Capture the cell that displays the provided text and extract its (x, y) central coordinate. 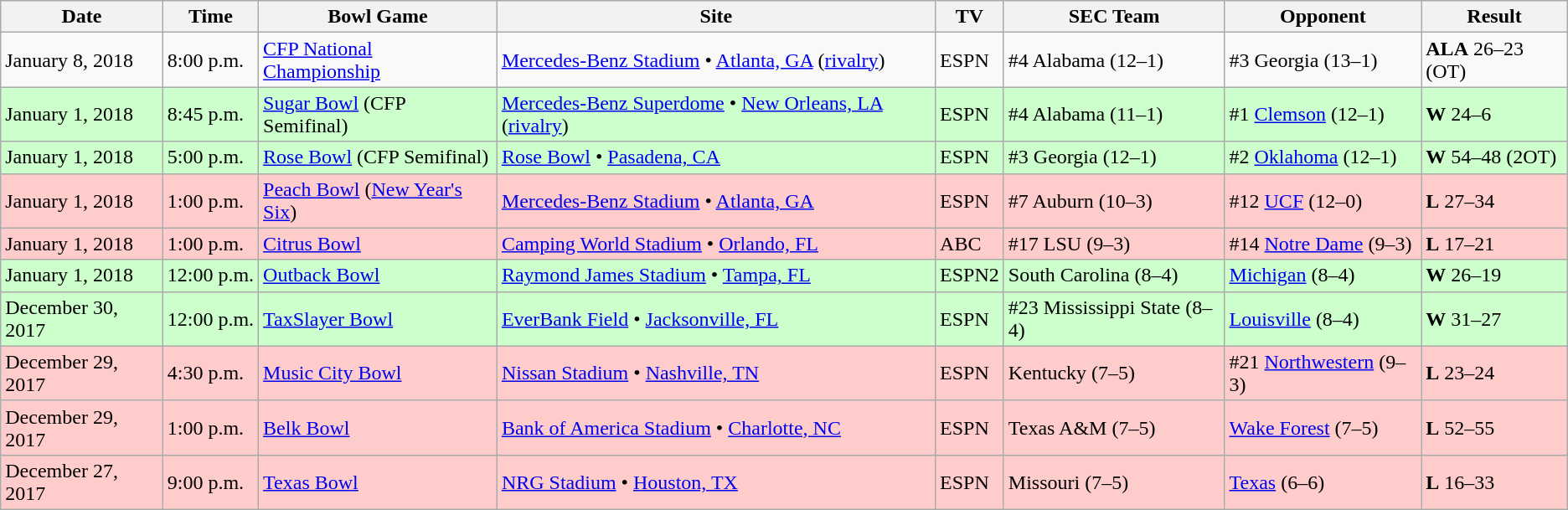
Kentucky (7–5) (1114, 373)
January 8, 2018 (82, 60)
#17 LSU (9–3) (1114, 244)
Raymond James Stadium • Tampa, FL (715, 276)
#1 Clemson (12–1) (1323, 114)
Citrus Bowl (379, 244)
Bowl Game (379, 17)
#3 Georgia (13–1) (1323, 60)
9:00 p.m. (210, 482)
#14 Notre Dame (9–3) (1323, 244)
Nissan Stadium • Nashville, TN (715, 373)
SEC Team (1114, 17)
Date (82, 17)
TV (970, 17)
Missouri (7–5) (1114, 482)
#2 Oklahoma (12–1) (1323, 157)
Camping World Stadium • Orlando, FL (715, 244)
Music City Bowl (379, 373)
W 24–6 (1494, 114)
L 27–34 (1494, 201)
#7 Auburn (10–3) (1114, 201)
Texas Bowl (379, 482)
#12 UCF (12–0) (1323, 201)
L 52–55 (1494, 427)
#21 Northwestern (9–3) (1323, 373)
CFP National Championship (379, 60)
Texas (6–6) (1323, 482)
Belk Bowl (379, 427)
Rose Bowl (CFP Semifinal) (379, 157)
Texas A&M (7–5) (1114, 427)
Outback Bowl (379, 276)
Sugar Bowl (CFP Semifinal) (379, 114)
8:00 p.m. (210, 60)
Peach Bowl (New Year's Six) (379, 201)
Bank of America Stadium • Charlotte, NC (715, 427)
December 27, 2017 (82, 482)
NRG Stadium • Houston, TX (715, 482)
EverBank Field • Jacksonville, FL (715, 318)
W 54–48 (2OT) (1494, 157)
Mercedes-Benz Superdome • New Orleans, LA (rivalry) (715, 114)
4:30 p.m. (210, 373)
TaxSlayer Bowl (379, 318)
Result (1494, 17)
5:00 p.m. (210, 157)
#3 Georgia (12–1) (1114, 157)
#23 Mississippi State (8–4) (1114, 318)
Rose Bowl • Pasadena, CA (715, 157)
December 30, 2017 (82, 318)
#4 Alabama (11–1) (1114, 114)
ALA 26–23 (OT) (1494, 60)
L 17–21 (1494, 244)
W 26–19 (1494, 276)
L 23–24 (1494, 373)
Site (715, 17)
ABC (970, 244)
Opponent (1323, 17)
South Carolina (8–4) (1114, 276)
Mercedes-Benz Stadium • Atlanta, GA (715, 201)
Time (210, 17)
Wake Forest (7–5) (1323, 427)
Michigan (8–4) (1323, 276)
Louisville (8–4) (1323, 318)
L 16–33 (1494, 482)
Mercedes-Benz Stadium • Atlanta, GA (rivalry) (715, 60)
ESPN2 (970, 276)
8:45 p.m. (210, 114)
#4 Alabama (12–1) (1114, 60)
W 31–27 (1494, 318)
